Return the [x, y] coordinate for the center point of the cell that contains the specified text.  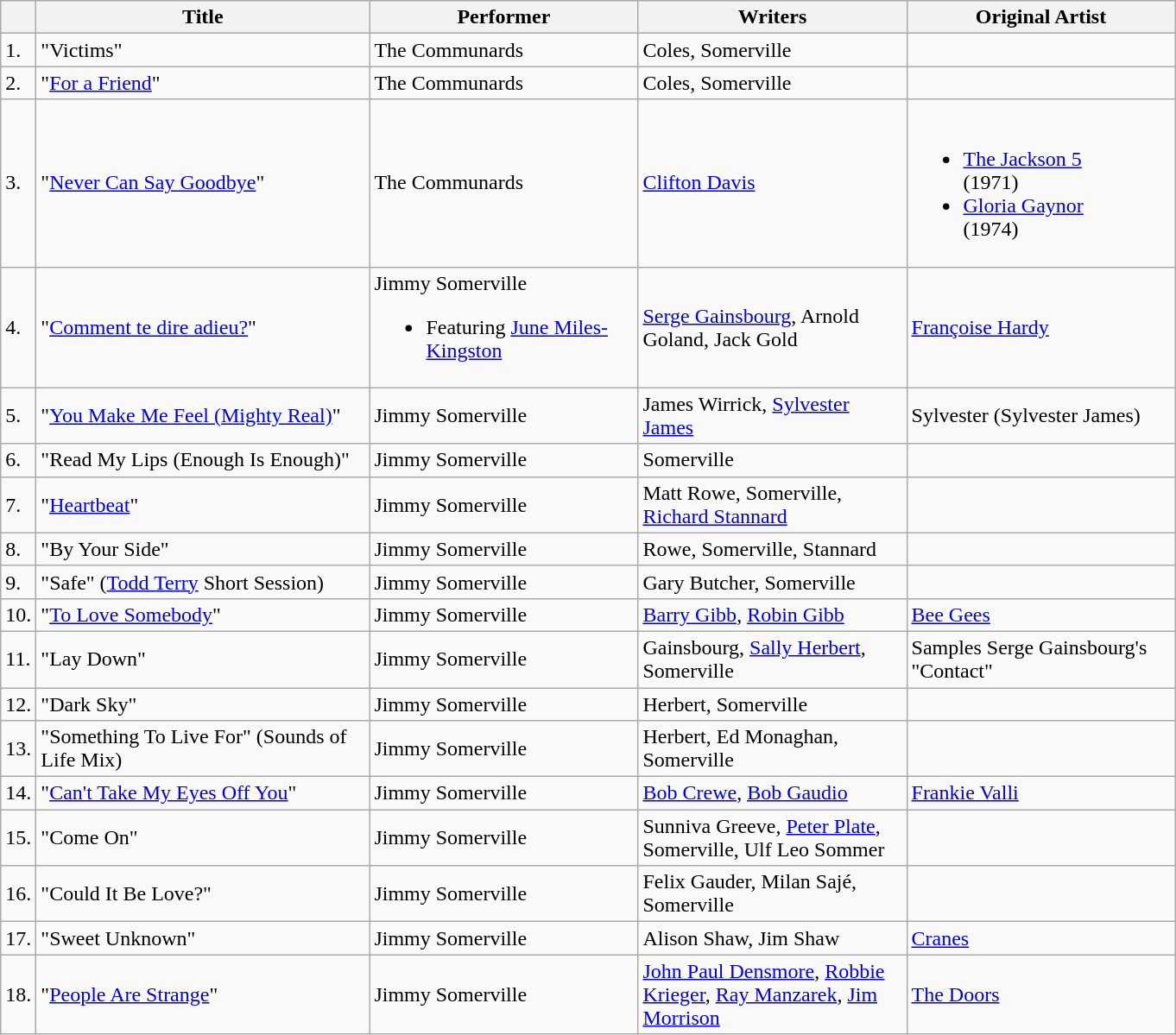
Clifton Davis [772, 183]
Françoise Hardy [1041, 327]
"Never Can Say Goodbye" [203, 183]
"Comment te dire adieu?" [203, 327]
5. [19, 416]
The Doors [1041, 994]
Sylvester (Sylvester James) [1041, 416]
Alison Shaw, Jim Shaw [772, 938]
"Something To Live For" (Sounds of Life Mix) [203, 749]
Somerville [772, 460]
Barry Gibb, Robin Gibb [772, 615]
Frankie Valli [1041, 793]
Matt Rowe, Somerville, Richard Stannard [772, 504]
"Sweet Unknown" [203, 938]
Herbert, Ed Monaghan, Somerville [772, 749]
"Come On" [203, 837]
Cranes [1041, 938]
"Could It Be Love?" [203, 894]
2. [19, 83]
"To Love Somebody" [203, 615]
"By Your Side" [203, 549]
John Paul Densmore, Robbie Krieger, Ray Manzarek, Jim Morrison [772, 994]
6. [19, 460]
Rowe, Somerville, Stannard [772, 549]
"Can't Take My Eyes Off You" [203, 793]
"You Make Me Feel (Mighty Real)" [203, 416]
Original Artist [1041, 17]
Writers [772, 17]
Gainsbourg, Sally Herbert, Somerville [772, 659]
"Lay Down" [203, 659]
17. [19, 938]
Bee Gees [1041, 615]
"Read My Lips (Enough Is Enough)" [203, 460]
14. [19, 793]
1. [19, 50]
Felix Gauder, Milan Sajé, Somerville [772, 894]
8. [19, 549]
"People Are Strange" [203, 994]
Jimmy SomervilleFeaturing June Miles-Kingston [504, 327]
11. [19, 659]
"Safe" (Todd Terry Short Session) [203, 582]
Bob Crewe, Bob Gaudio [772, 793]
"For a Friend" [203, 83]
Serge Gainsbourg, Arnold Goland, Jack Gold [772, 327]
10. [19, 615]
Herbert, Somerville [772, 704]
"Heartbeat" [203, 504]
Gary Butcher, Somerville [772, 582]
Samples Serge Gainsbourg's "Contact" [1041, 659]
4. [19, 327]
18. [19, 994]
15. [19, 837]
"Victims" [203, 50]
13. [19, 749]
12. [19, 704]
The Jackson 5(1971)Gloria Gaynor(1974) [1041, 183]
3. [19, 183]
9. [19, 582]
"Dark Sky" [203, 704]
James Wirrick, Sylvester James [772, 416]
7. [19, 504]
Performer [504, 17]
Title [203, 17]
16. [19, 894]
Sunniva Greeve, Peter Plate, Somerville, Ulf Leo Sommer [772, 837]
